Identify which cell holds the provided text, then report its (x, y) central coordinate. 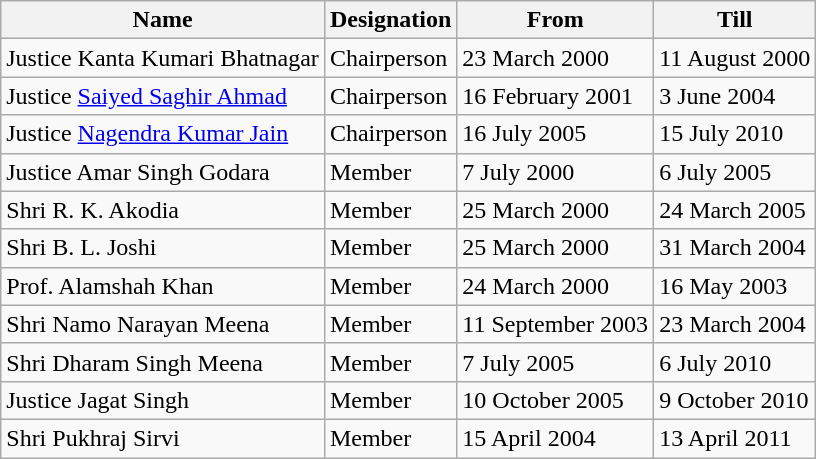
Justice Amar Singh Godara (163, 172)
Designation (390, 20)
16 July 2005 (556, 134)
Shri Dharam Singh Meena (163, 362)
Shri Pukhraj Sirvi (163, 438)
15 July 2010 (735, 134)
Prof. Alamshah Khan (163, 286)
7 July 2005 (556, 362)
11 August 2000 (735, 58)
Name (163, 20)
Justice Kanta Kumari Bhatnagar (163, 58)
24 March 2005 (735, 210)
7 July 2000 (556, 172)
Justice Jagat Singh (163, 400)
11 September 2003 (556, 324)
6 July 2010 (735, 362)
Justice Saiyed Saghir Ahmad (163, 96)
23 March 2000 (556, 58)
16 February 2001 (556, 96)
Till (735, 20)
9 October 2010 (735, 400)
13 April 2011 (735, 438)
Shri B. L. Joshi (163, 248)
6 July 2005 (735, 172)
3 June 2004 (735, 96)
10 October 2005 (556, 400)
From (556, 20)
24 March 2000 (556, 286)
Justice Nagendra Kumar Jain (163, 134)
16 May 2003 (735, 286)
Shri Namo Narayan Meena (163, 324)
Shri R. K. Akodia (163, 210)
31 March 2004 (735, 248)
15 April 2004 (556, 438)
23 March 2004 (735, 324)
